Detect which cell encompasses the target text, then output its (x, y) center coordinate. 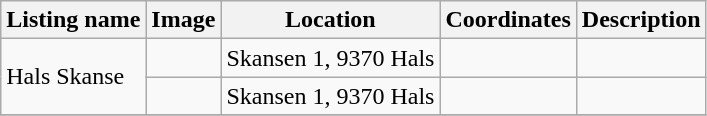
Coordinates (508, 20)
Description (641, 20)
Listing name (74, 20)
Hals Skanse (74, 77)
Location (330, 20)
Image (184, 20)
